Determine the (X, Y) coordinate at the center of the cell enclosing the given text.  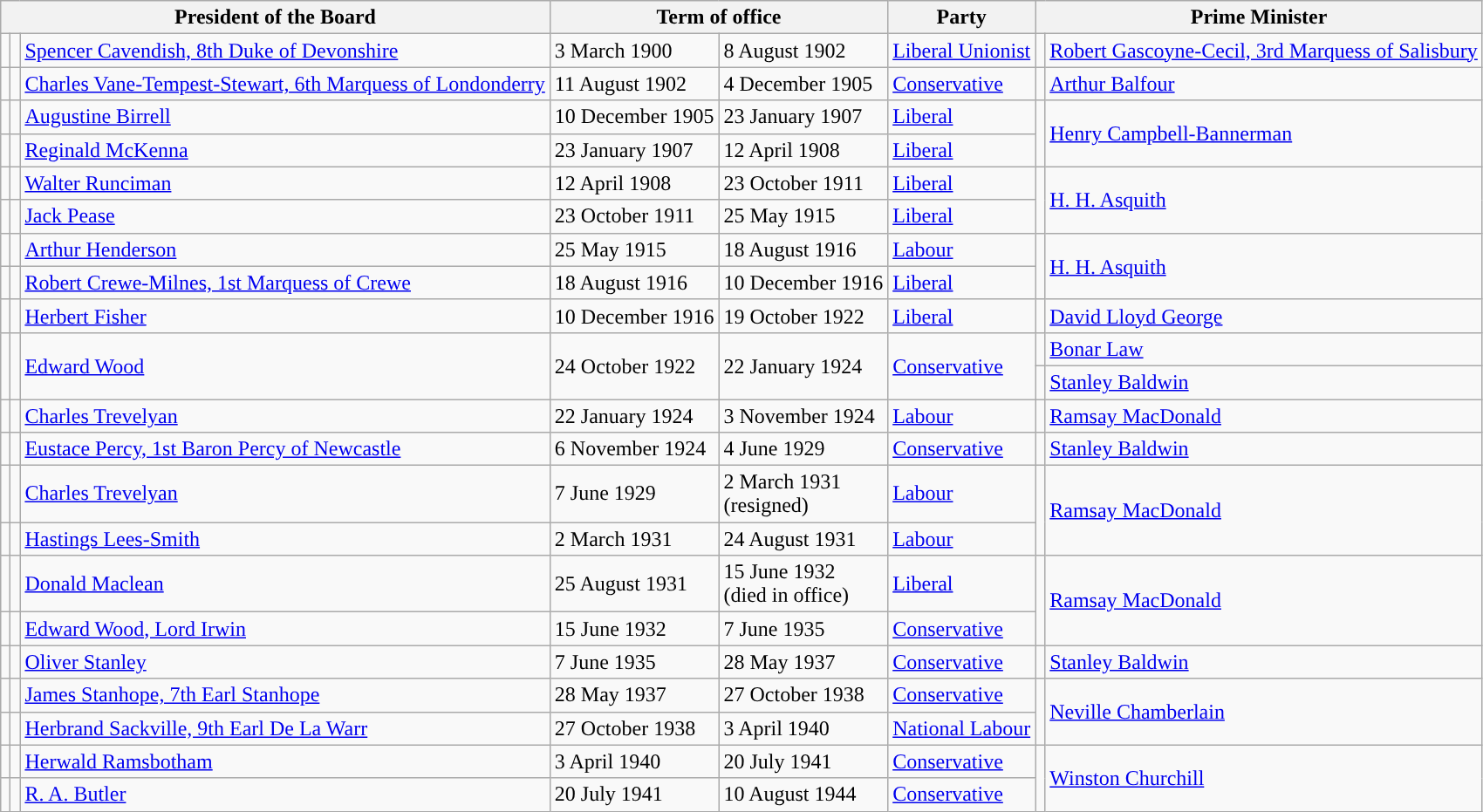
Augustine Birrell (284, 117)
Arthur Balfour (1264, 84)
Donald Maclean (284, 584)
David Lloyd George (1264, 316)
4 December 1905 (803, 84)
Charles Vane-Tempest-Stewart, 6th Marquess of Londonderry (284, 84)
National Labour (961, 728)
10 December 1905 (634, 117)
2 March 1931(resigned) (803, 494)
Winston Churchill (1264, 778)
15 June 1932(died in office) (803, 584)
Jack Pease (284, 216)
Reginald McKenna (284, 150)
Hastings Lees-Smith (284, 539)
7 June 1929 (634, 494)
11 August 1902 (634, 84)
Robert Crewe-Milnes, 1st Marquess of Crewe (284, 283)
Robert Gascoyne-Cecil, 3rd Marquess of Salisbury (1264, 51)
3 November 1924 (803, 416)
Arthur Henderson (284, 249)
8 August 1902 (803, 51)
Bonar Law (1264, 349)
6 November 1924 (634, 449)
4 June 1929 (803, 449)
Herbrand Sackville, 9th Earl De La Warr (284, 728)
24 August 1931 (803, 539)
Walter Runciman (284, 183)
3 March 1900 (634, 51)
Term of office (719, 17)
10 August 1944 (803, 795)
Spencer Cavendish, 8th Duke of Devonshire (284, 51)
President of the Board (276, 17)
24 October 1922 (634, 365)
15 June 1932 (634, 629)
Henry Campbell-Bannerman (1264, 133)
James Stanhope, 7th Earl Stanhope (284, 695)
Herbert Fisher (284, 316)
19 October 1922 (803, 316)
R. A. Butler (284, 795)
Eustace Percy, 1st Baron Percy of Newcastle (284, 449)
Prime Minister (1260, 17)
Neville Chamberlain (1264, 712)
Party (961, 17)
Oliver Stanley (284, 662)
25 August 1931 (634, 584)
Liberal Unionist (961, 51)
Herwald Ramsbotham (284, 761)
2 March 1931 (634, 539)
Edward Wood, Lord Irwin (284, 629)
Edward Wood (284, 365)
